Scan for the cell matching the given text and deliver its [x, y] coordinate at center. 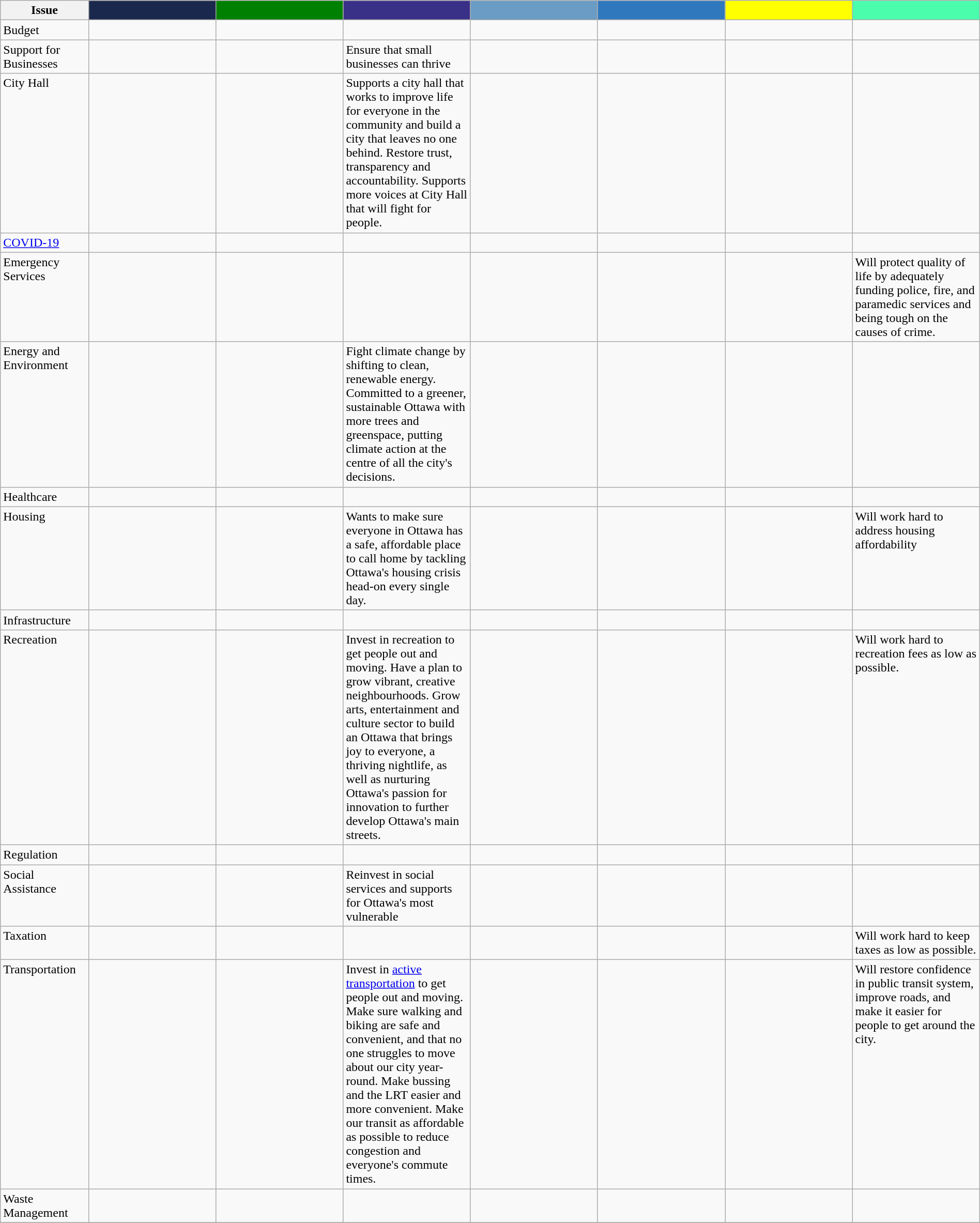
Will work hard to recreation fees as low as possible. [916, 737]
Will work hard to address housing affordability [916, 558]
Emergency Services [44, 297]
Recreation [44, 737]
City Hall [44, 153]
Budget [44, 30]
Will work hard to keep taxes as low as possible. [916, 943]
Housing [44, 558]
Healthcare [44, 497]
Transportation [44, 1074]
Regulation [44, 854]
Ensure that small businesses can thrive [407, 57]
Social Assistance [44, 895]
Waste Management [44, 1205]
Infrastructure [44, 620]
Wants to make sure everyone in Ottawa has a safe, affordable place to call home by tackling Ottawa's housing crisis head-on every single day. [407, 558]
Energy and Environment [44, 415]
Issue [44, 10]
COVID-19 [44, 242]
Will restore confidence in public transit system, improve roads, and make it easier for people to get around the city. [916, 1074]
Reinvest in social services and supports for Ottawa's most vulnerable [407, 895]
Will protect quality of life by adequately funding police, fire, and paramedic services and being tough on the causes of crime. [916, 297]
Support for Businesses [44, 57]
Taxation [44, 943]
